Determine the (x, y) coordinate at the center of the cell enclosing the given text.  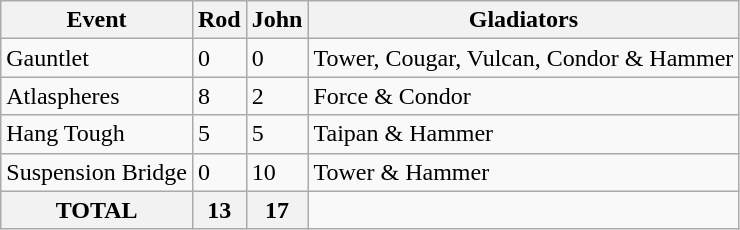
Tower, Cougar, Vulcan, Condor & Hammer (524, 58)
Gladiators (524, 20)
Rod (219, 20)
2 (277, 96)
8 (219, 96)
Taipan & Hammer (524, 134)
Force & Condor (524, 96)
Gauntlet (97, 58)
Tower & Hammer (524, 172)
17 (277, 210)
13 (219, 210)
Event (97, 20)
10 (277, 172)
John (277, 20)
Atlaspheres (97, 96)
TOTAL (97, 210)
Hang Tough (97, 134)
Suspension Bridge (97, 172)
